Search for the cell housing the specified text and yield its [x, y] center coordinate. 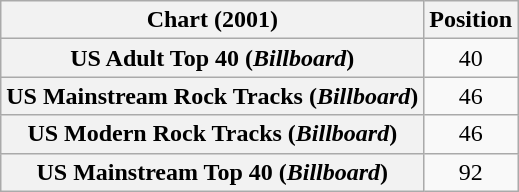
Chart (2001) [212, 20]
US Modern Rock Tracks (Billboard) [212, 134]
US Mainstream Rock Tracks (Billboard) [212, 96]
US Mainstream Top 40 (Billboard) [212, 172]
92 [471, 172]
US Adult Top 40 (Billboard) [212, 58]
40 [471, 58]
Position [471, 20]
